Return (x, y) of the center of cell containing provided text 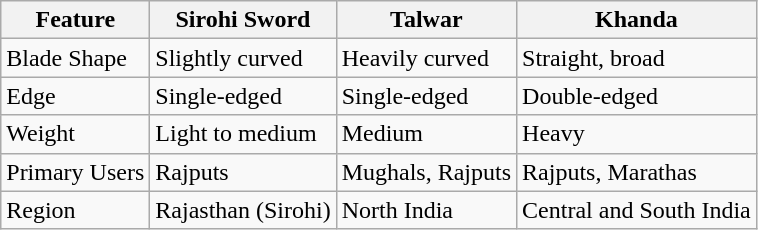
Primary Users (76, 172)
Straight, broad (637, 58)
Light to medium (243, 134)
Edge (76, 96)
Feature (76, 20)
Mughals, Rajputs (426, 172)
Khanda (637, 20)
Region (76, 210)
Blade Shape (76, 58)
Rajputs (243, 172)
Sirohi Sword (243, 20)
Rajasthan (Sirohi) (243, 210)
Weight (76, 134)
Talwar (426, 20)
Medium (426, 134)
Rajputs, Marathas (637, 172)
North India (426, 210)
Heavily curved (426, 58)
Central and South India (637, 210)
Slightly curved (243, 58)
Heavy (637, 134)
Double-edged (637, 96)
